Determine the [x, y] coordinate at the center of the cell enclosing the given text.  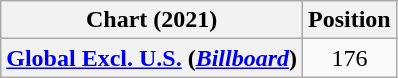
176 [350, 58]
Position [350, 20]
Global Excl. U.S. (Billboard) [152, 58]
Chart (2021) [152, 20]
